Return the [x, y] coordinate for the center point of the cell that contains the specified text.  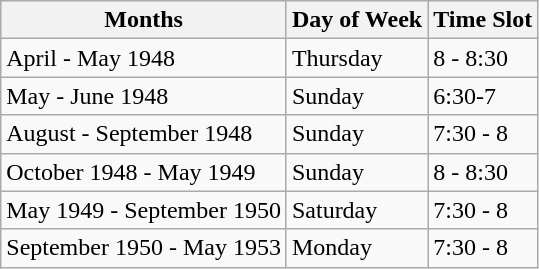
Saturday [356, 210]
May - June 1948 [144, 96]
Months [144, 20]
6:30-7 [483, 96]
Day of Week [356, 20]
April - May 1948 [144, 58]
Time Slot [483, 20]
August - September 1948 [144, 134]
September 1950 - May 1953 [144, 248]
Monday [356, 248]
May 1949 - September 1950 [144, 210]
Thursday [356, 58]
October 1948 - May 1949 [144, 172]
